Return the (X, Y) coordinate for the center point of the cell that contains the specified text.  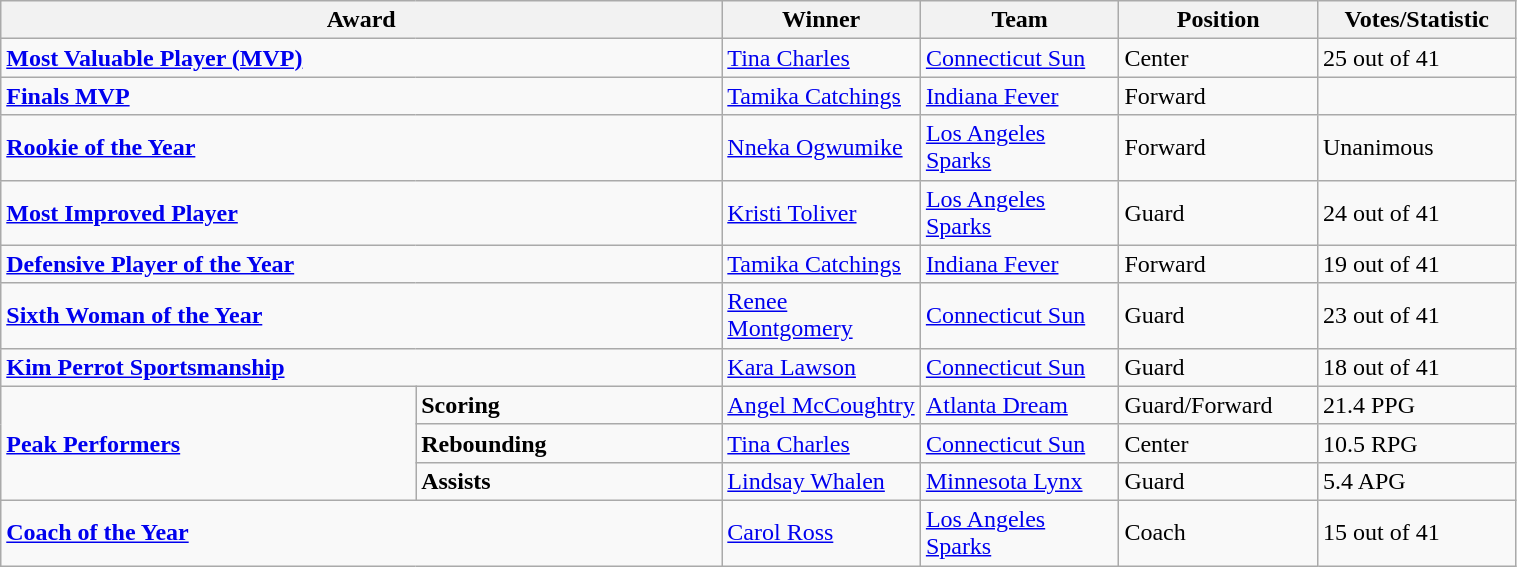
Nneka Ogwumike (822, 148)
5.4 APG (1416, 481)
Kim Perrot Sportsmanship (362, 367)
24 out of 41 (1416, 212)
Kara Lawson (822, 367)
Peak Performers (208, 443)
Unanimous (1416, 148)
Lindsay Whalen (822, 481)
Position (1218, 20)
Coach of the Year (362, 532)
Rookie of the Year (362, 148)
Winner (822, 20)
Coach (1218, 532)
Votes/Statistic (1416, 20)
Scoring (569, 405)
Team (1020, 20)
Award (362, 20)
21.4 PPG (1416, 405)
Carol Ross (822, 532)
Finals MVP (362, 96)
23 out of 41 (1416, 316)
Sixth Woman of the Year (362, 316)
Most Valuable Player (MVP) (362, 58)
Angel McCoughtry (822, 405)
Kristi Toliver (822, 212)
Assists (569, 481)
Defensive Player of the Year (362, 264)
15 out of 41 (1416, 532)
Minnesota Lynx (1020, 481)
Rebounding (569, 443)
Atlanta Dream (1020, 405)
Guard/Forward (1218, 405)
19 out of 41 (1416, 264)
Most Improved Player (362, 212)
Renee Montgomery (822, 316)
10.5 RPG (1416, 443)
18 out of 41 (1416, 367)
25 out of 41 (1416, 58)
